Identify which cell holds the provided text, then report its (x, y) central coordinate. 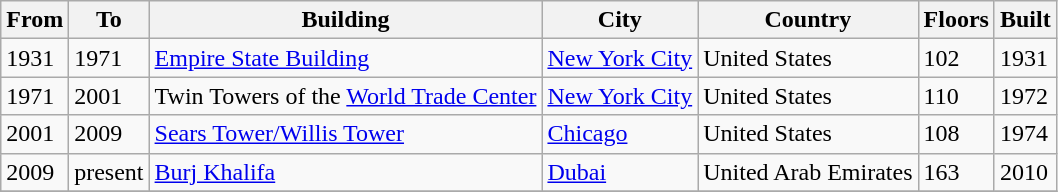
1974 (1025, 134)
102 (956, 58)
From (35, 20)
Floors (956, 20)
1972 (1025, 96)
Building (346, 20)
Country (808, 20)
163 (956, 172)
110 (956, 96)
Dubai (620, 172)
present (109, 172)
City (620, 20)
Twin Towers of the World Trade Center (346, 96)
United Arab Emirates (808, 172)
Built (1025, 20)
108 (956, 134)
Burj Khalifa (346, 172)
To (109, 20)
2010 (1025, 172)
Empire State Building (346, 58)
Sears Tower/Willis Tower (346, 134)
Chicago (620, 134)
